Locate the cell with the specified text and output its [X, Y] center coordinate. 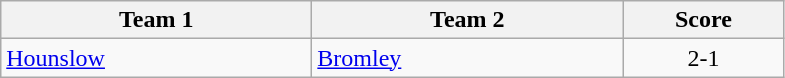
Bromley [468, 58]
Score [704, 20]
Hounslow [156, 58]
Team 1 [156, 20]
Team 2 [468, 20]
2-1 [704, 58]
